Search for the cell housing the specified text and yield its [X, Y] center coordinate. 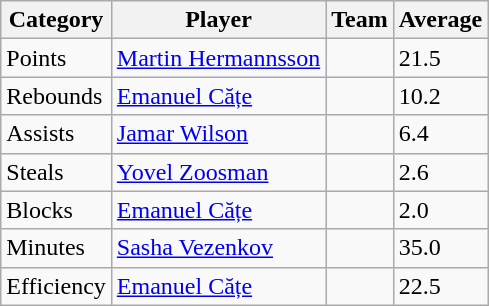
Yovel Zoosman [218, 172]
Category [56, 20]
Player [218, 20]
35.0 [440, 248]
Martin Hermannsson [218, 58]
2.6 [440, 172]
10.2 [440, 96]
Jamar Wilson [218, 134]
2.0 [440, 210]
Assists [56, 134]
Team [360, 20]
Efficiency [56, 286]
Average [440, 20]
Steals [56, 172]
Rebounds [56, 96]
Points [56, 58]
Blocks [56, 210]
6.4 [440, 134]
Sasha Vezenkov [218, 248]
21.5 [440, 58]
Minutes [56, 248]
22.5 [440, 286]
